Detect which cell encompasses the target text, then output its [X, Y] center coordinate. 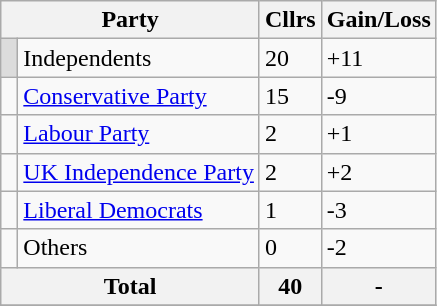
-9 [378, 96]
Others [139, 248]
1 [290, 210]
Total [130, 286]
-3 [378, 210]
Independents [139, 58]
Cllrs [290, 20]
40 [290, 286]
0 [290, 248]
Liberal Democrats [139, 210]
20 [290, 58]
-2 [378, 248]
Labour Party [139, 134]
15 [290, 96]
UK Independence Party [139, 172]
Conservative Party [139, 96]
Party [130, 20]
+1 [378, 134]
- [378, 286]
+2 [378, 172]
Gain/Loss [378, 20]
+11 [378, 58]
